Determine the [x, y] coordinate at the center of the cell enclosing the given text.  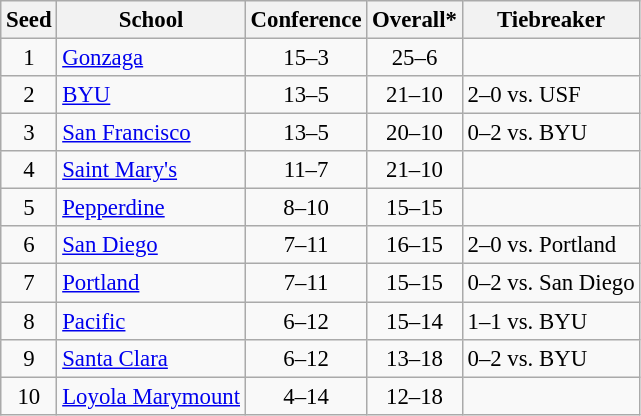
Pepperdine [151, 208]
Santa Clara [151, 358]
Loyola Marymount [151, 396]
School [151, 20]
Overall* [414, 20]
0–2 vs. San Diego [551, 283]
4 [29, 170]
12–18 [414, 396]
13–18 [414, 358]
6 [29, 245]
1–1 vs. BYU [551, 321]
1 [29, 58]
Saint Mary's [151, 170]
5 [29, 208]
16–15 [414, 245]
15–14 [414, 321]
15–3 [306, 58]
San Diego [151, 245]
Portland [151, 283]
10 [29, 396]
2 [29, 95]
7 [29, 283]
2–0 vs. USF [551, 95]
25–6 [414, 58]
Gonzaga [151, 58]
San Francisco [151, 133]
Pacific [151, 321]
2–0 vs. Portland [551, 245]
9 [29, 358]
3 [29, 133]
Seed [29, 20]
Conference [306, 20]
8–10 [306, 208]
8 [29, 321]
BYU [151, 95]
Tiebreaker [551, 20]
11–7 [306, 170]
20–10 [414, 133]
4–14 [306, 396]
